For the text-containing cell, return its midpoint in (X, Y) coordinate format. 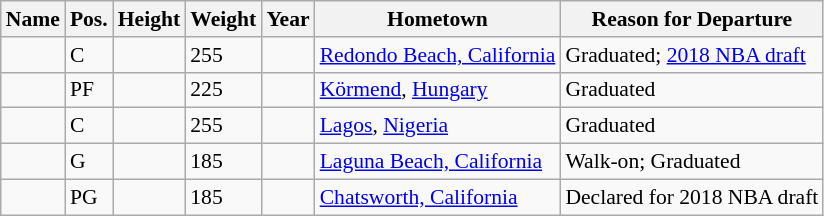
Height (149, 19)
Redondo Beach, California (438, 55)
PG (89, 197)
Reason for Departure (692, 19)
Declared for 2018 NBA draft (692, 197)
Körmend, Hungary (438, 90)
Hometown (438, 19)
G (89, 162)
PF (89, 90)
Year (288, 19)
Weight (223, 19)
Name (33, 19)
Pos. (89, 19)
Lagos, Nigeria (438, 126)
Walk-on; Graduated (692, 162)
225 (223, 90)
Laguna Beach, California (438, 162)
Graduated; 2018 NBA draft (692, 55)
Chatsworth, California (438, 197)
